From the cell containing the given text, extract its center point as (x, y) coordinate. 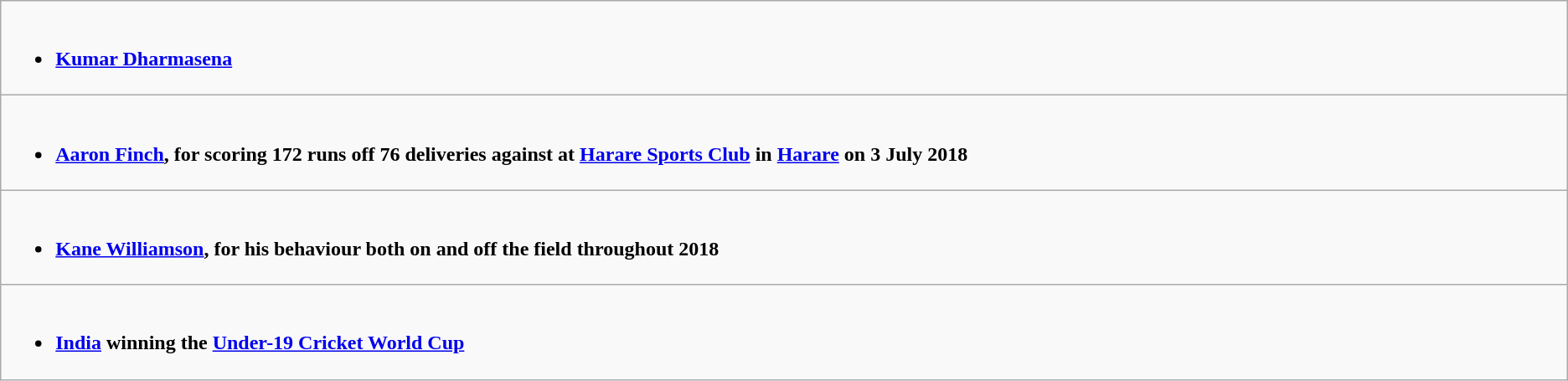
India winning the Under-19 Cricket World Cup (784, 332)
Kumar Dharmasena (784, 49)
Aaron Finch, for scoring 172 runs off 76 deliveries against at Harare Sports Club in Harare on 3 July 2018 (784, 142)
Kane Williamson, for his behaviour both on and off the field throughout 2018 (784, 238)
